Output the [x, y] coordinate of the center of the cell containing the given text.  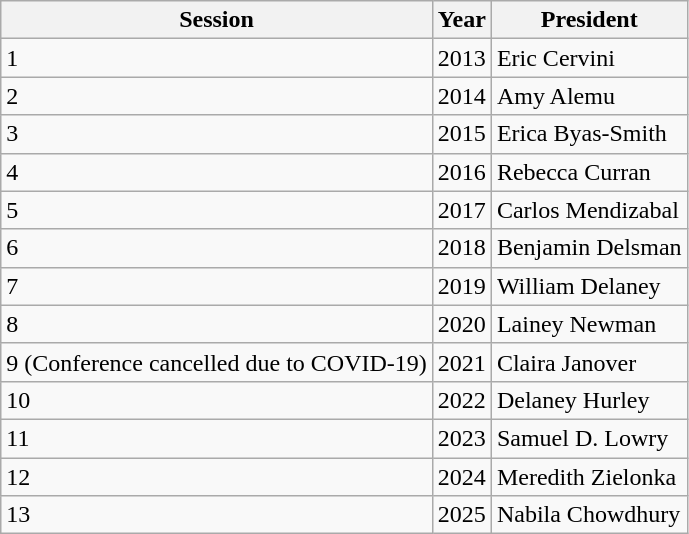
2 [217, 96]
Eric Cervini [589, 58]
2021 [462, 362]
2017 [462, 210]
11 [217, 438]
1 [217, 58]
8 [217, 324]
6 [217, 248]
Carlos Mendizabal [589, 210]
Rebecca Curran [589, 172]
2023 [462, 438]
President [589, 20]
Claira Janover [589, 362]
Lainey Newman [589, 324]
Erica Byas-Smith [589, 134]
Year [462, 20]
Samuel D. Lowry [589, 438]
William Delaney [589, 286]
Benjamin Delsman [589, 248]
3 [217, 134]
Session [217, 20]
2016 [462, 172]
2024 [462, 477]
5 [217, 210]
2014 [462, 96]
2020 [462, 324]
7 [217, 286]
13 [217, 515]
2018 [462, 248]
Meredith Zielonka [589, 477]
9 (Conference cancelled due to COVID-19) [217, 362]
10 [217, 400]
2015 [462, 134]
2013 [462, 58]
2025 [462, 515]
Amy Alemu [589, 96]
Delaney Hurley [589, 400]
2022 [462, 400]
Nabila Chowdhury [589, 515]
2019 [462, 286]
4 [217, 172]
12 [217, 477]
